Provide the (X, Y) coordinate of the cell's center where the given text is located.  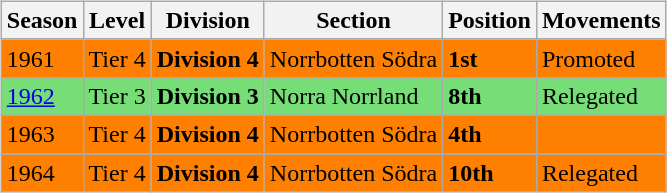
8th (490, 96)
Section (353, 20)
Movements (601, 20)
1962 (42, 96)
Division 3 (208, 96)
1963 (42, 134)
Tier 3 (117, 96)
Position (490, 20)
1st (490, 58)
Level (117, 20)
Season (42, 20)
Division (208, 20)
1964 (42, 173)
10th (490, 173)
4th (490, 134)
1961 (42, 58)
Norra Norrland (353, 96)
Promoted (601, 58)
